Return (x, y) of the center of cell containing provided text 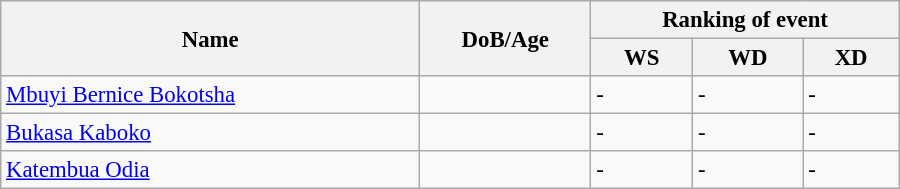
Name (210, 38)
Katembua Odia (210, 170)
WS (642, 58)
Bukasa Kaboko (210, 133)
DoB/Age (506, 38)
WD (748, 58)
XD (851, 58)
Mbuyi Bernice Bokotsha (210, 95)
Ranking of event (745, 20)
